Return [x, y] of the center of cell containing provided text 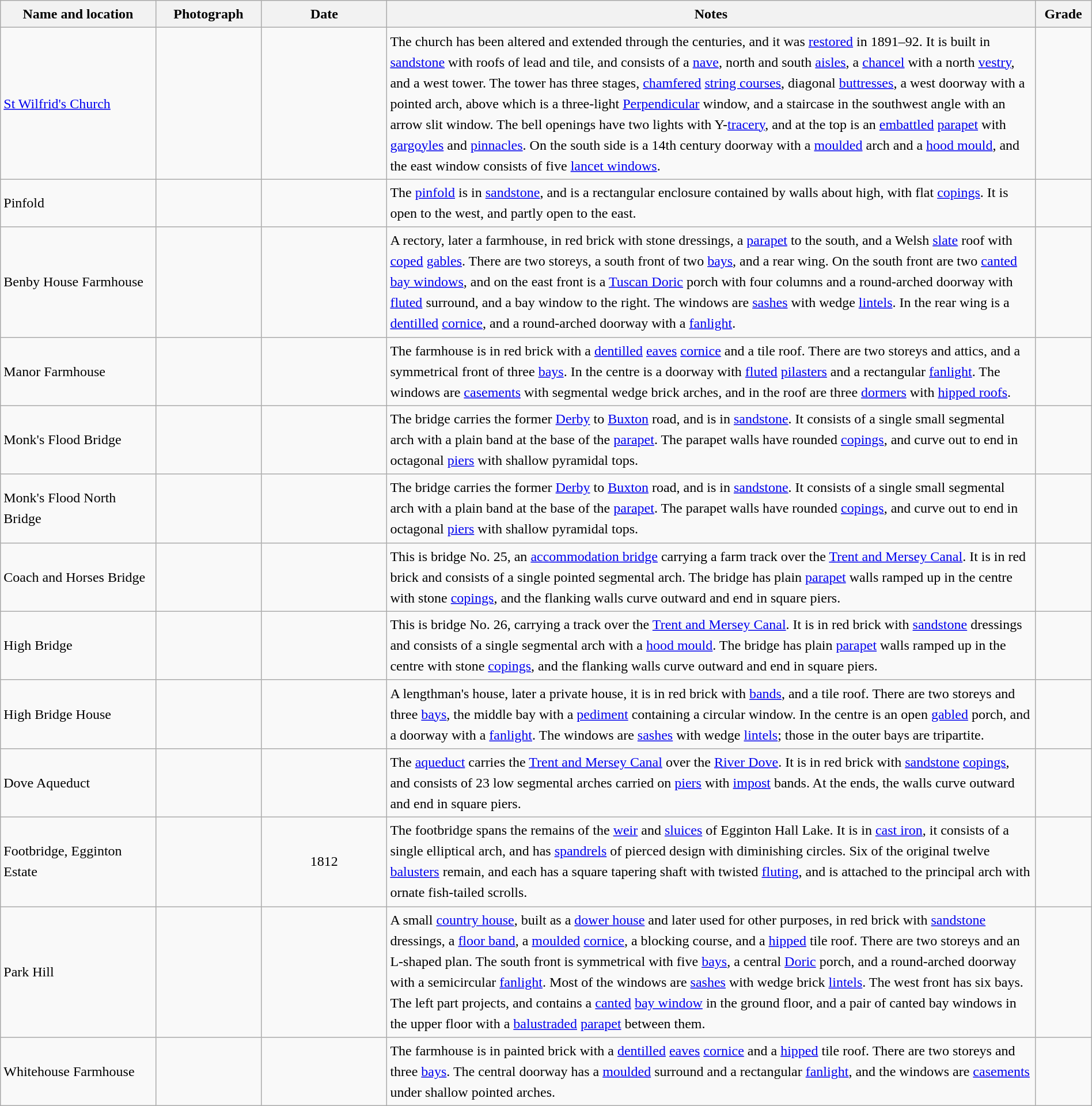
Grade [1063, 14]
Park Hill [78, 972]
Footbridge, Egginton Estate [78, 862]
Photograph [208, 14]
Coach and Horses Bridge [78, 577]
1812 [324, 862]
Monk's Flood Bridge [78, 440]
Benby House Farmhouse [78, 282]
Pinfold [78, 203]
Whitehouse Farmhouse [78, 1071]
Monk's Flood North Bridge [78, 508]
Name and location [78, 14]
Date [324, 14]
St Wilfrid's Church [78, 104]
Manor Farmhouse [78, 371]
Dove Aqueduct [78, 782]
High Bridge House [78, 714]
Notes [711, 14]
High Bridge [78, 645]
